Determine the (x, y) coordinate at the center of the cell enclosing the given text.  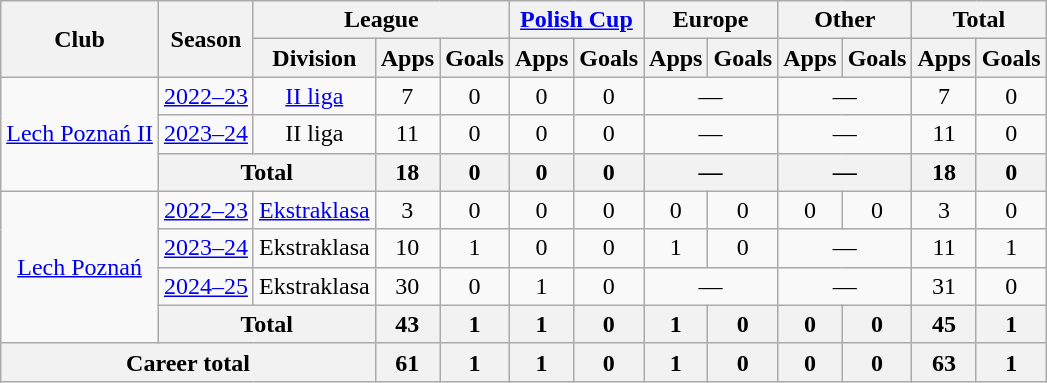
2024–25 (206, 286)
Europe (711, 20)
63 (944, 362)
Season (206, 39)
League (381, 20)
Division (314, 58)
Club (80, 39)
Career total (188, 362)
43 (407, 324)
Lech Poznań II (80, 134)
Other (845, 20)
Lech Poznań (80, 267)
31 (944, 286)
30 (407, 286)
61 (407, 362)
45 (944, 324)
10 (407, 248)
Polish Cup (576, 20)
